Identify which cell holds the provided text, then report its [x, y] central coordinate. 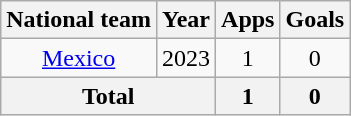
National team [79, 20]
2023 [186, 58]
Year [186, 20]
Mexico [79, 58]
Goals [315, 20]
Apps [248, 20]
Total [108, 96]
